Identify which cell holds the provided text, then report its (x, y) central coordinate. 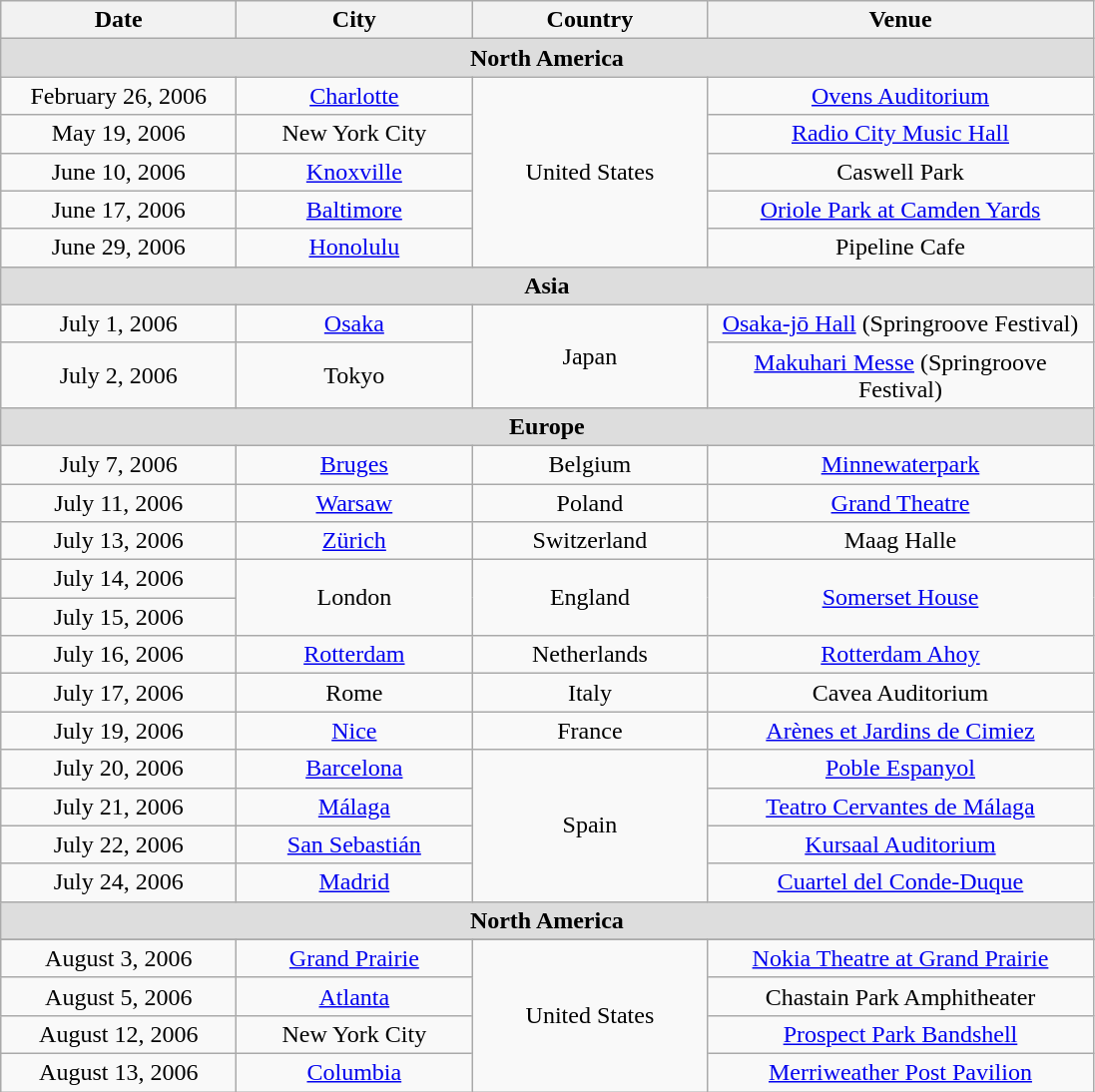
July 11, 2006 (119, 502)
Warsaw (354, 502)
July 15, 2006 (119, 617)
July 1, 2006 (119, 323)
July 20, 2006 (119, 769)
Rome (354, 693)
Cuartel del Conde-Duque (900, 882)
Rotterdam Ahoy (900, 655)
July 13, 2006 (119, 541)
Spain (590, 825)
Teatro Cervantes de Málaga (900, 807)
August 3, 2006 (119, 958)
Grand Prairie (354, 958)
Europe (547, 426)
Prospect Park Bandshell (900, 1034)
June 17, 2006 (119, 210)
August 13, 2006 (119, 1072)
Madrid (354, 882)
Oriole Park at Camden Yards (900, 210)
City (354, 20)
June 29, 2006 (119, 248)
July 17, 2006 (119, 693)
Date (119, 20)
July 19, 2006 (119, 731)
Makuhari Messe (Springroove Festival) (900, 375)
Arènes et Jardins de Cimiez (900, 731)
July 7, 2006 (119, 464)
Japan (590, 355)
Switzerland (590, 541)
Poble Espanyol (900, 769)
Italy (590, 693)
Country (590, 20)
Barcelona (354, 769)
Belgium (590, 464)
Cavea Auditorium (900, 693)
July 14, 2006 (119, 579)
Chastain Park Amphitheater (900, 996)
May 19, 2006 (119, 134)
France (590, 731)
Honolulu (354, 248)
Caswell Park (900, 172)
Charlotte (354, 96)
Grand Theatre (900, 502)
Netherlands (590, 655)
February 26, 2006 (119, 96)
August 12, 2006 (119, 1034)
July 24, 2006 (119, 882)
Somerset House (900, 598)
Ovens Auditorium (900, 96)
Nice (354, 731)
Zürich (354, 541)
Atlanta (354, 996)
Pipeline Cafe (900, 248)
Asia (547, 285)
August 5, 2006 (119, 996)
July 2, 2006 (119, 375)
July 22, 2006 (119, 844)
Minnewaterpark (900, 464)
July 16, 2006 (119, 655)
Kursaal Auditorium (900, 844)
June 10, 2006 (119, 172)
Knoxville (354, 172)
Maag Halle (900, 541)
Osaka-jō Hall (Springroove Festival) (900, 323)
Rotterdam (354, 655)
Málaga (354, 807)
London (354, 598)
Baltimore (354, 210)
England (590, 598)
San Sebastián (354, 844)
July 21, 2006 (119, 807)
Nokia Theatre at Grand Prairie (900, 958)
Merriweather Post Pavilion (900, 1072)
Bruges (354, 464)
Radio City Music Hall (900, 134)
Osaka (354, 323)
Columbia (354, 1072)
Tokyo (354, 375)
Poland (590, 502)
Venue (900, 20)
